Locate the cell with the specified text and output its [x, y] center coordinate. 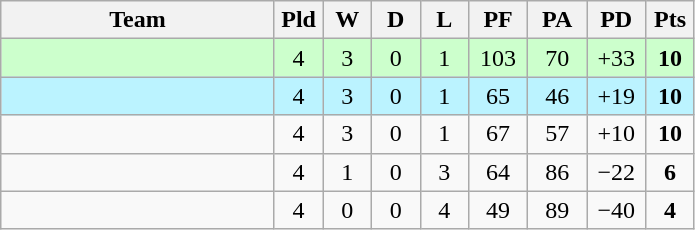
+10 [616, 134]
D [396, 20]
−40 [616, 210]
L [444, 20]
PA [558, 20]
W [348, 20]
46 [558, 96]
+19 [616, 96]
PF [498, 20]
Pts [670, 20]
86 [558, 172]
70 [558, 58]
PD [616, 20]
−22 [616, 172]
89 [558, 210]
+33 [616, 58]
6 [670, 172]
57 [558, 134]
103 [498, 58]
49 [498, 210]
64 [498, 172]
65 [498, 96]
Pld [298, 20]
67 [498, 134]
Team [138, 20]
